Identify which cell holds the provided text, then report its (x, y) central coordinate. 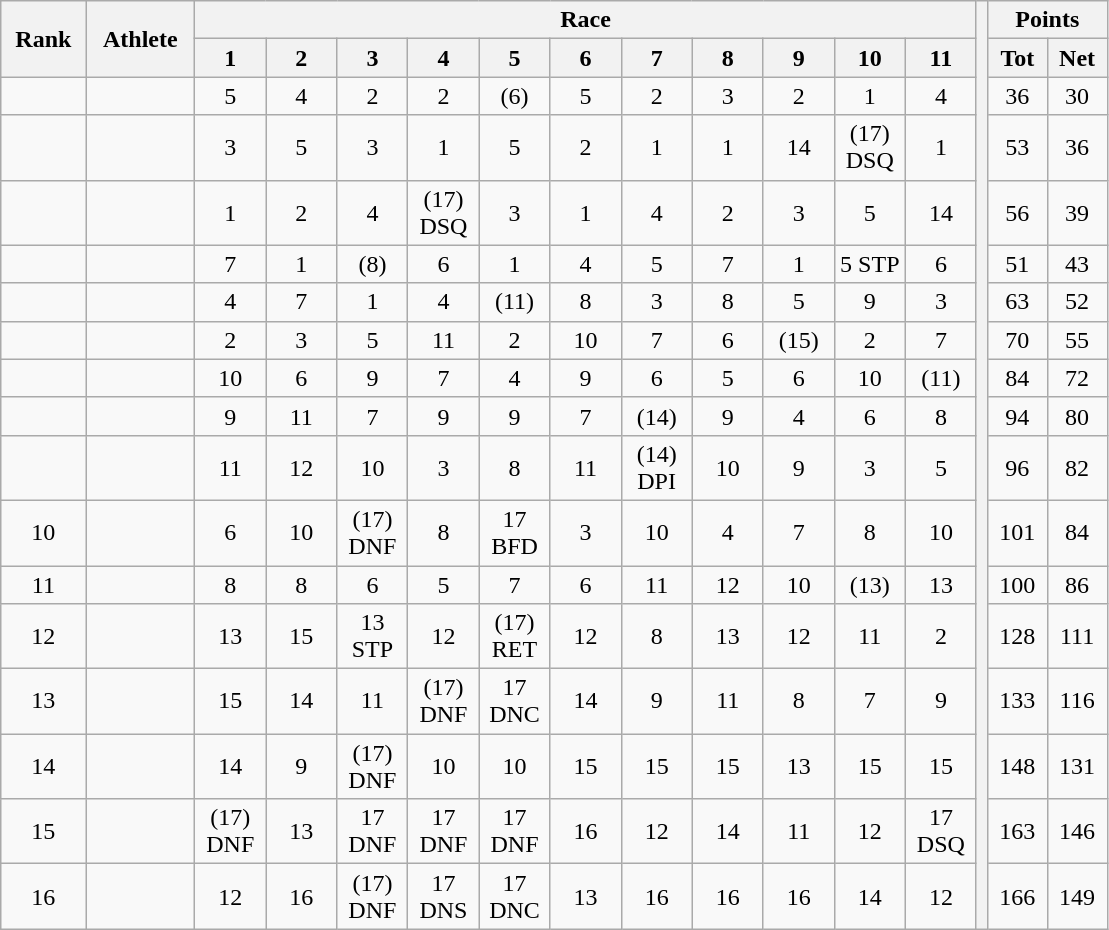
116 (1077, 702)
51 (1017, 264)
Race (586, 20)
166 (1017, 896)
Athlete (140, 39)
39 (1077, 212)
96 (1017, 468)
101 (1017, 532)
Net (1077, 58)
56 (1017, 212)
(8) (372, 264)
82 (1077, 468)
70 (1017, 340)
(13) (870, 585)
17 DSQ (940, 832)
55 (1077, 340)
146 (1077, 832)
100 (1017, 585)
17 DNS (444, 896)
17 BFD (514, 532)
163 (1017, 832)
94 (1017, 416)
30 (1077, 96)
Tot (1017, 58)
53 (1017, 148)
149 (1077, 896)
148 (1017, 766)
(14) DPI (656, 468)
128 (1017, 636)
Points (1047, 20)
63 (1017, 302)
5 STP (870, 264)
131 (1077, 766)
Rank (44, 39)
80 (1077, 416)
(14) (656, 416)
13 STP (372, 636)
133 (1017, 702)
43 (1077, 264)
(6) (514, 96)
86 (1077, 585)
(15) (798, 340)
(17) RET (514, 636)
111 (1077, 636)
72 (1077, 378)
52 (1077, 302)
